Detect which cell encompasses the target text, then output its (X, Y) center coordinate. 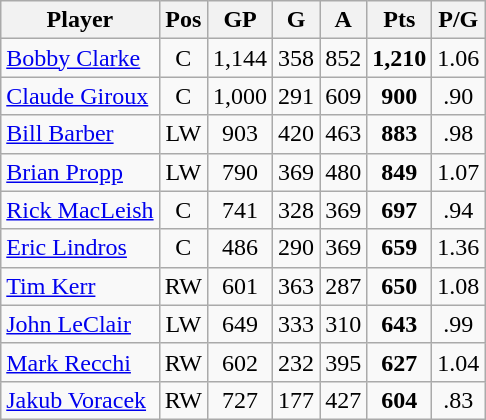
A (344, 20)
852 (344, 58)
604 (400, 400)
1,210 (400, 58)
Brian Propp (80, 172)
697 (400, 210)
G (296, 20)
John LeClair (80, 324)
741 (240, 210)
900 (400, 96)
480 (344, 172)
463 (344, 134)
Tim Kerr (80, 286)
849 (400, 172)
P/G (458, 20)
Bill Barber (80, 134)
.90 (458, 96)
.98 (458, 134)
1.06 (458, 58)
177 (296, 400)
650 (400, 286)
287 (344, 286)
358 (296, 58)
609 (344, 96)
Rick MacLeish (80, 210)
.94 (458, 210)
602 (240, 362)
363 (296, 286)
649 (240, 324)
.83 (458, 400)
601 (240, 286)
427 (344, 400)
627 (400, 362)
Mark Recchi (80, 362)
1,000 (240, 96)
Eric Lindros (80, 248)
Jakub Voracek (80, 400)
333 (296, 324)
Pos (183, 20)
659 (400, 248)
1,144 (240, 58)
790 (240, 172)
643 (400, 324)
727 (240, 400)
1.08 (458, 286)
1.07 (458, 172)
1.04 (458, 362)
232 (296, 362)
310 (344, 324)
395 (344, 362)
Bobby Clarke (80, 58)
Pts (400, 20)
290 (296, 248)
Player (80, 20)
.99 (458, 324)
Claude Giroux (80, 96)
1.36 (458, 248)
291 (296, 96)
903 (240, 134)
883 (400, 134)
486 (240, 248)
328 (296, 210)
420 (296, 134)
GP (240, 20)
